Capture the cell that displays the provided text and extract its [x, y] central coordinate. 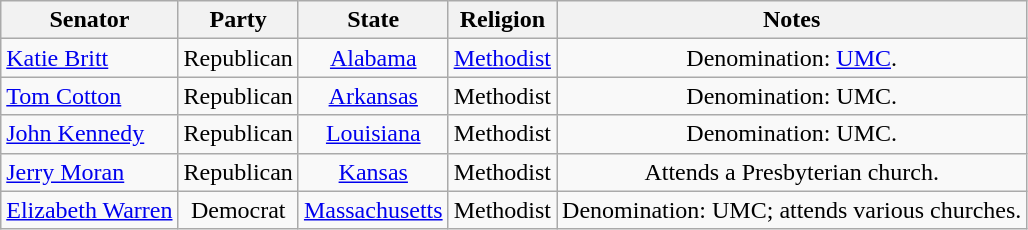
Louisiana [373, 134]
Attends a Presbyterian church. [792, 172]
State [373, 20]
Katie Britt [90, 58]
Arkansas [373, 96]
John Kennedy [90, 134]
Tom Cotton [90, 96]
Massachusetts [373, 210]
Alabama [373, 58]
Kansas [373, 172]
Senator [90, 20]
Denomination: UMC; attends various churches. [792, 210]
Elizabeth Warren [90, 210]
Jerry Moran [90, 172]
Democrat [238, 210]
Notes [792, 20]
Religion [502, 20]
Party [238, 20]
